Determine the (x, y) coordinate at the center of the cell enclosing the given text.  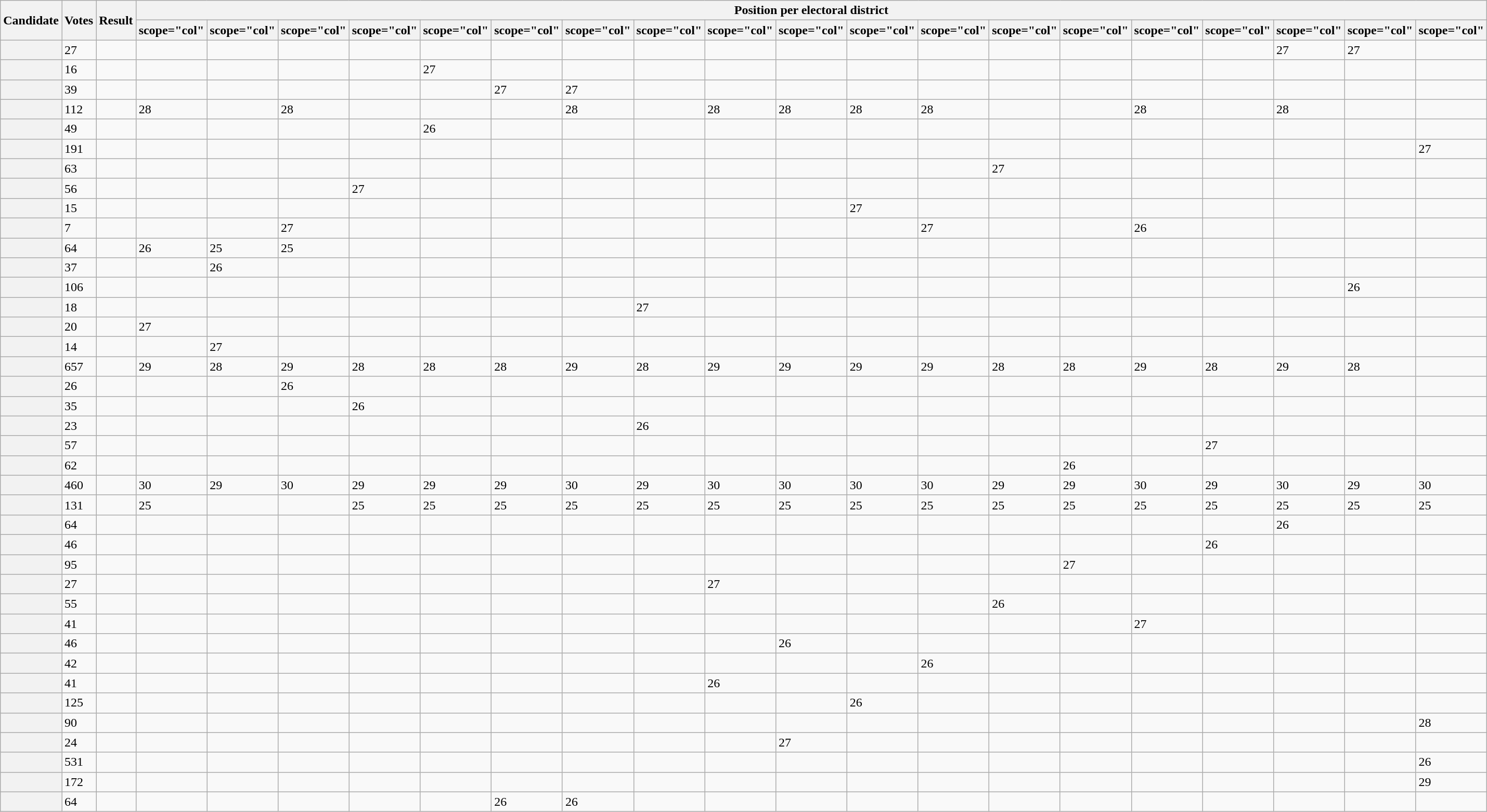
112 (79, 109)
18 (79, 307)
95 (79, 564)
657 (79, 366)
37 (79, 268)
35 (79, 406)
Candidate (31, 20)
56 (79, 188)
23 (79, 426)
Votes (79, 20)
460 (79, 485)
Position per electoral district (811, 10)
172 (79, 782)
106 (79, 287)
20 (79, 327)
125 (79, 703)
55 (79, 604)
24 (79, 742)
49 (79, 129)
Result (116, 20)
15 (79, 208)
7 (79, 228)
14 (79, 347)
39 (79, 89)
531 (79, 762)
62 (79, 465)
57 (79, 446)
42 (79, 663)
90 (79, 723)
16 (79, 70)
131 (79, 505)
63 (79, 168)
191 (79, 149)
